Detect which cell encompasses the target text, then output its (x, y) center coordinate. 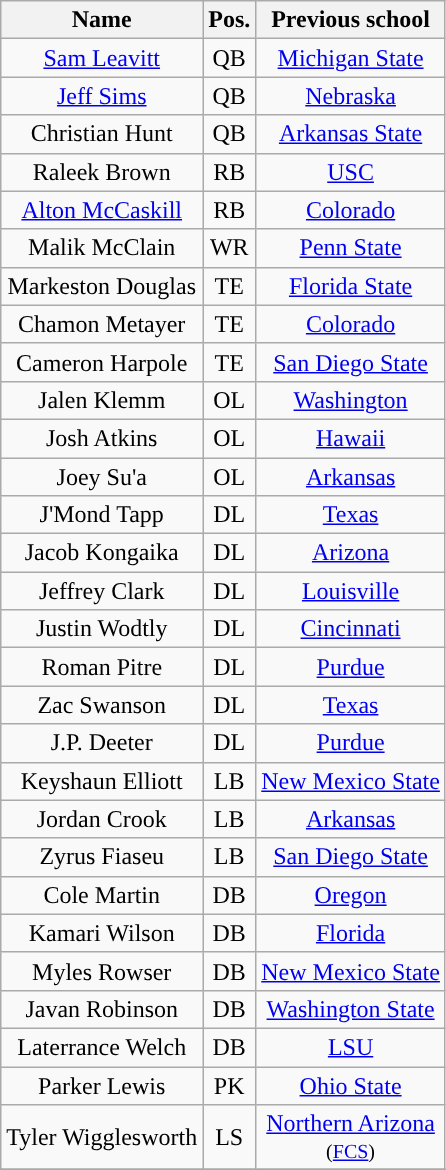
Alton McCaskill (102, 210)
Justin Wodtly (102, 629)
Raleek Brown (102, 172)
Cole Martin (102, 895)
Florida State (351, 286)
Jeff Sims (102, 96)
Florida (351, 933)
Pos. (230, 20)
Louisville (351, 591)
Zyrus Fiaseu (102, 857)
Jacob Kongaika (102, 553)
LSU (351, 1047)
LS (230, 1138)
Jeffrey Clark (102, 591)
Chamon Metayer (102, 324)
Washington State (351, 1009)
Jalen Klemm (102, 400)
Previous school (351, 20)
Keyshaun Elliott (102, 781)
Myles Rowser (102, 971)
Hawaii (351, 438)
Jordan Crook (102, 819)
Josh Atkins (102, 438)
Christian Hunt (102, 134)
Nebraska (351, 96)
Zac Swanson (102, 705)
Malik McClain (102, 248)
PK (230, 1085)
Penn State (351, 248)
Laterrance Welch (102, 1047)
Washington (351, 400)
Tyler Wigglesworth (102, 1138)
Ohio State (351, 1085)
Arkansas State (351, 134)
Arizona (351, 553)
Parker Lewis (102, 1085)
Oregon (351, 895)
WR (230, 248)
Javan Robinson (102, 1009)
Cincinnati (351, 629)
Sam Leavitt (102, 58)
Roman Pitre (102, 667)
J.P. Deeter (102, 743)
Name (102, 20)
Markeston Douglas (102, 286)
USC (351, 172)
Northern Arizona(FCS) (351, 1138)
J'Mond Tapp (102, 515)
Joey Su'a (102, 477)
Michigan State (351, 58)
Cameron Harpole (102, 362)
Kamari Wilson (102, 933)
